From the cell containing the given text, extract its center point as [x, y] coordinate. 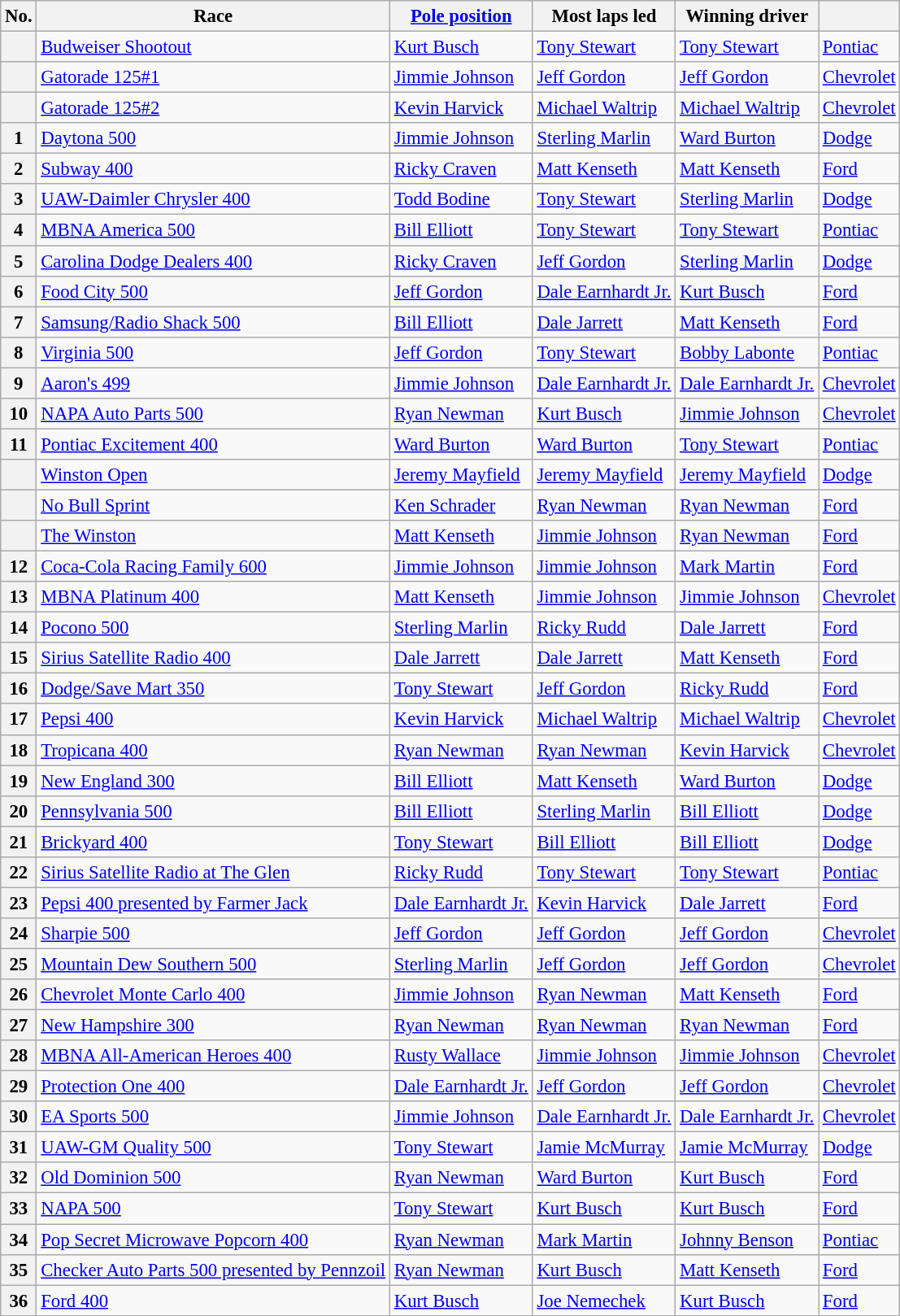
32 [19, 1179]
MBNA America 500 [213, 230]
18 [19, 750]
Johnny Benson [747, 1240]
UAW-Daimler Chrysler 400 [213, 199]
14 [19, 628]
21 [19, 842]
Todd Bodine [461, 199]
8 [19, 352]
Pole position [461, 16]
UAW-GM Quality 500 [213, 1148]
Virginia 500 [213, 352]
16 [19, 689]
NAPA 500 [213, 1209]
Pepsi 400 presented by Farmer Jack [213, 903]
26 [19, 995]
23 [19, 903]
EA Sports 500 [213, 1117]
31 [19, 1148]
Pepsi 400 [213, 720]
10 [19, 414]
6 [19, 291]
Winning driver [747, 16]
Gatorade 125#2 [213, 108]
25 [19, 964]
Protection One 400 [213, 1087]
Brickyard 400 [213, 842]
New England 300 [213, 781]
3 [19, 199]
Dodge/Save Mart 350 [213, 689]
Chevrolet Monte Carlo 400 [213, 995]
Pop Secret Microwave Popcorn 400 [213, 1240]
17 [19, 720]
15 [19, 658]
11 [19, 444]
Ford 400 [213, 1301]
New Hampshire 300 [213, 1026]
22 [19, 873]
9 [19, 383]
29 [19, 1087]
Pocono 500 [213, 628]
Rusty Wallace [461, 1056]
1 [19, 138]
Carolina Dodge Dealers 400 [213, 261]
No Bull Sprint [213, 505]
35 [19, 1270]
Coca-Cola Racing Family 600 [213, 567]
Winston Open [213, 475]
Sirius Satellite Radio 400 [213, 658]
13 [19, 597]
NAPA Auto Parts 500 [213, 414]
Joe Nemechek [604, 1301]
Race [213, 16]
19 [19, 781]
33 [19, 1209]
34 [19, 1240]
Subway 400 [213, 169]
Food City 500 [213, 291]
4 [19, 230]
2 [19, 169]
Checker Auto Parts 500 presented by Pennzoil [213, 1270]
Aaron's 499 [213, 383]
24 [19, 934]
Pontiac Excitement 400 [213, 444]
28 [19, 1056]
MBNA Platinum 400 [213, 597]
Sirius Satellite Radio at The Glen [213, 873]
12 [19, 567]
Sharpie 500 [213, 934]
Samsung/Radio Shack 500 [213, 322]
Gatorade 125#1 [213, 77]
Most laps led [604, 16]
30 [19, 1117]
Old Dominion 500 [213, 1179]
27 [19, 1026]
20 [19, 811]
Tropicana 400 [213, 750]
No. [19, 16]
5 [19, 261]
Pennsylvania 500 [213, 811]
Mountain Dew Southern 500 [213, 964]
MBNA All-American Heroes 400 [213, 1056]
36 [19, 1301]
The Winston [213, 536]
Bobby Labonte [747, 352]
Ken Schrader [461, 505]
Daytona 500 [213, 138]
Budweiser Shootout [213, 47]
7 [19, 322]
